Return [X, Y] of the center of cell containing provided text 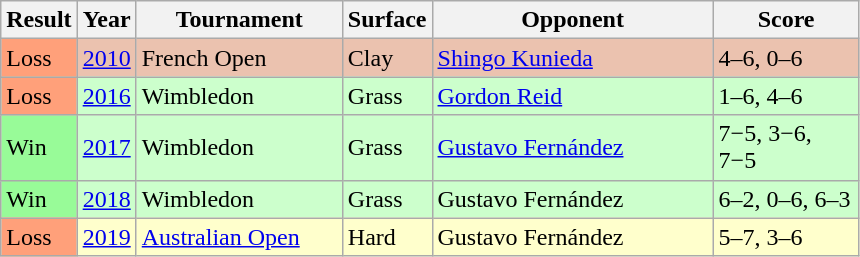
Hard [387, 237]
Clay [387, 58]
Gordon Reid [572, 96]
French Open [239, 58]
Result [39, 20]
2010 [106, 58]
4–6, 0–6 [786, 58]
Australian Open [239, 237]
2016 [106, 96]
Shingo Kunieda [572, 58]
Score [786, 20]
Surface [387, 20]
6–2, 0–6, 6–3 [786, 199]
5–7, 3–6 [786, 237]
Year [106, 20]
2017 [106, 148]
7−5, 3−6, 7−5 [786, 148]
Opponent [572, 20]
Tournament [239, 20]
1–6, 4–6 [786, 96]
2018 [106, 199]
2019 [106, 237]
